For the text-containing cell, return its midpoint in (x, y) coordinate format. 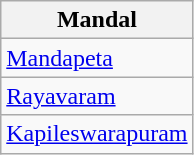
Kapileswarapuram (97, 134)
Rayavaram (97, 96)
Mandapeta (97, 58)
Mandal (97, 20)
